Detect which cell encompasses the target text, then output its [x, y] center coordinate. 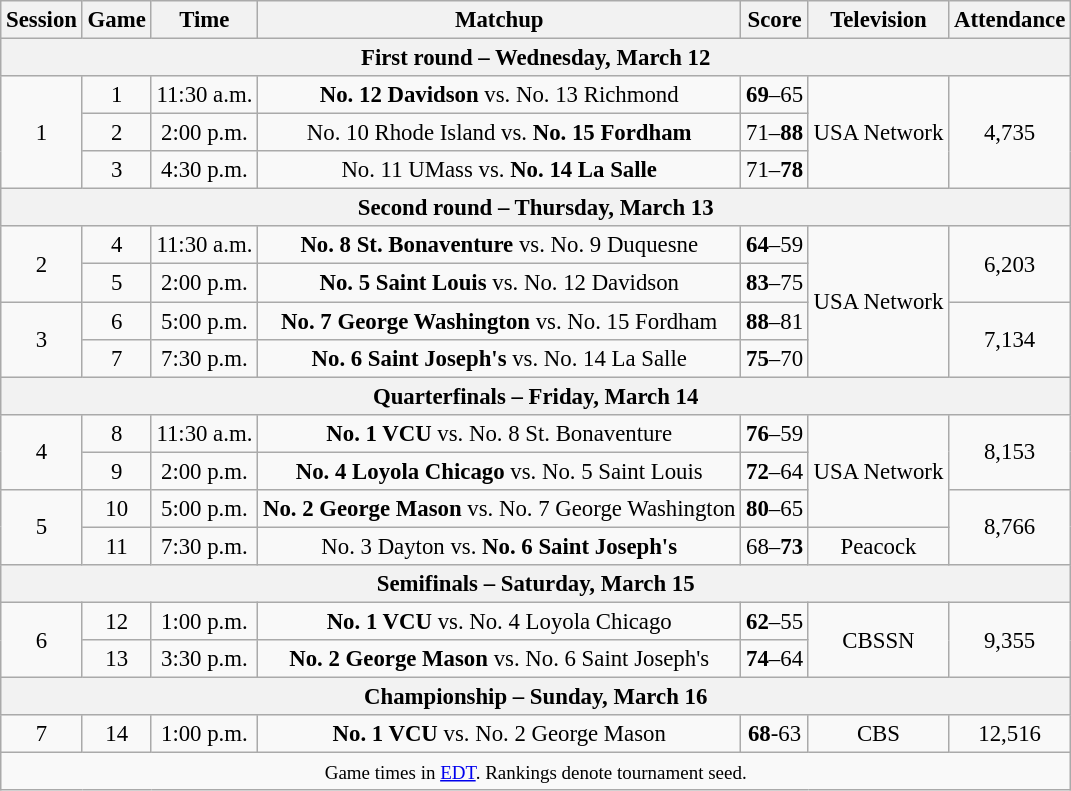
8 [116, 433]
No. 3 Dayton vs. No. 6 Saint Joseph's [500, 546]
No. 7 George Washington vs. No. 15 Fordham [500, 321]
Second round – Thursday, March 13 [536, 208]
No. 1 VCU vs. No. 2 George Mason [500, 734]
CBS [878, 734]
13 [116, 659]
88–81 [775, 321]
68-63 [775, 734]
10 [116, 509]
9,355 [1010, 640]
No. 10 Rhode Island vs. No. 15 Fordham [500, 133]
71–88 [775, 133]
83–75 [775, 283]
71–78 [775, 170]
Game times in EDT. Rankings denote tournament seed. [536, 772]
11 [116, 546]
64–59 [775, 245]
Attendance [1010, 20]
Session [42, 20]
62–55 [775, 621]
No. 8 St. Bonaventure vs. No. 9 Duquesne [500, 245]
No. 5 Saint Louis vs. No. 12 Davidson [500, 283]
No. 6 Saint Joseph's vs. No. 14 La Salle [500, 358]
3:30 p.m. [204, 659]
4,735 [1010, 132]
First round – Wednesday, March 12 [536, 58]
CBSSN [878, 640]
No. 1 VCU vs. No. 8 St. Bonaventure [500, 433]
9 [116, 471]
No. 2 George Mason vs. No. 6 Saint Joseph's [500, 659]
Score [775, 20]
68–73 [775, 546]
Peacock [878, 546]
Time [204, 20]
Matchup [500, 20]
80–65 [775, 509]
Quarterfinals – Friday, March 14 [536, 396]
74–64 [775, 659]
Championship – Sunday, March 16 [536, 697]
76–59 [775, 433]
75–70 [775, 358]
No. 4 Loyola Chicago vs. No. 5 Saint Louis [500, 471]
Semifinals – Saturday, March 15 [536, 584]
No. 12 Davidson vs. No. 13 Richmond [500, 95]
69–65 [775, 95]
72–64 [775, 471]
No. 11 UMass vs. No. 14 La Salle [500, 170]
Television [878, 20]
12,516 [1010, 734]
4:30 p.m. [204, 170]
Game [116, 20]
12 [116, 621]
No. 1 VCU vs. No. 4 Loyola Chicago [500, 621]
14 [116, 734]
No. 2 George Mason vs. No. 7 George Washington [500, 509]
8,153 [1010, 452]
7,134 [1010, 340]
6,203 [1010, 264]
8,766 [1010, 528]
